From the cell containing the given text, extract its center point as [X, Y] coordinate. 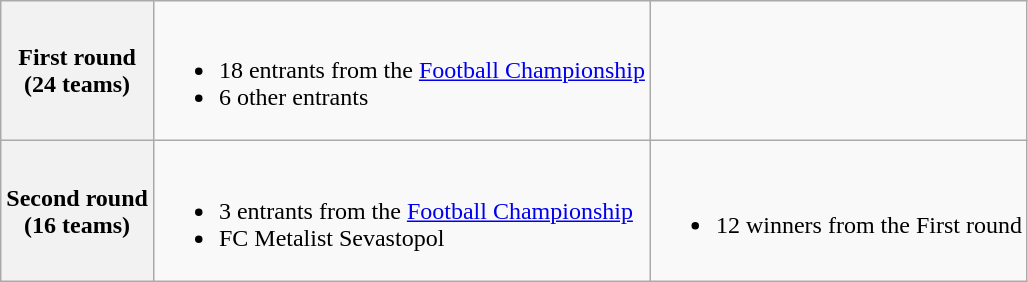
Second round (16 teams) [78, 211]
First round (24 teams) [78, 71]
3 entrants from the Football ChampionshipFC Metalist Sevastopol [402, 211]
18 entrants from the Football Championship6 other entrants [402, 71]
12 winners from the First round [838, 211]
